Return the [X, Y] coordinate for the center point of the cell that contains the specified text.  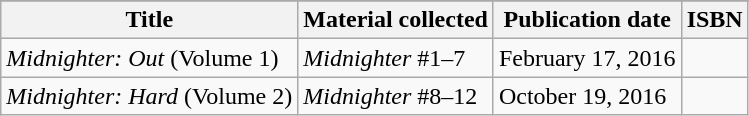
Midnighter: Hard (Volume 2) [150, 96]
Publication date [587, 20]
Midnighter #1–7 [396, 58]
ISBN [714, 20]
Midnighter: Out (Volume 1) [150, 58]
Material collected [396, 20]
Title [150, 20]
Midnighter #8–12 [396, 96]
February 17, 2016 [587, 58]
October 19, 2016 [587, 96]
